Return the (X, Y) coordinate for the center point of the cell that contains the specified text.  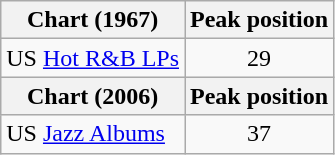
US Jazz Albums (93, 134)
29 (260, 58)
37 (260, 134)
Chart (1967) (93, 20)
US Hot R&B LPs (93, 58)
Chart (2006) (93, 96)
